Return the [X, Y] coordinate for the center point of the cell that contains the specified text.  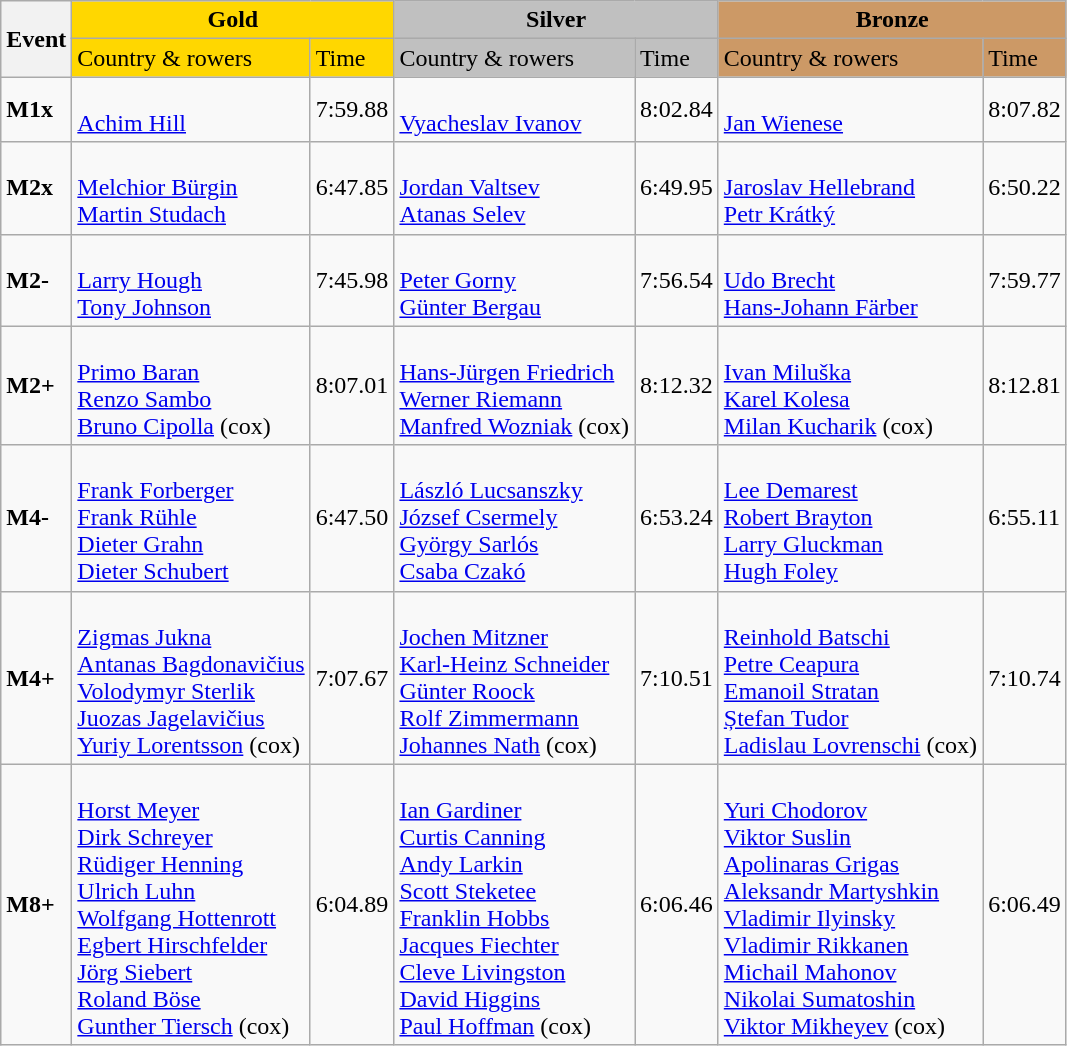
Ivan Miluška Karel Kolesa Milan Kucharik (cox) [850, 386]
Horst Meyer Dirk Schreyer Rüdiger Henning Ulrich Luhn Wolfgang Hottenrott Egbert Hirschfelder Jörg Siebert Roland Böse Gunther Tiersch (cox) [191, 904]
7:56.54 [677, 280]
Primo Baran Renzo Sambo Bruno Cipolla (cox) [191, 386]
Jan Wienese [850, 110]
7:45.98 [352, 280]
Udo Brecht Hans-Johann Färber [850, 280]
8:07.82 [1025, 110]
Jochen Mitzner Karl-Heinz Schneider Günter Roock Rolf Zimmermann Johannes Nath (cox) [514, 678]
6:49.95 [677, 188]
Zigmas Jukna Antanas Bagdonavičius Volodymyr Sterlik Juozas Jagelavičius Yuriy Lorentsson (cox) [191, 678]
Vyacheslav Ivanov [514, 110]
6:50.22 [1025, 188]
7:59.77 [1025, 280]
Lee Demarest Robert Brayton Larry Gluckman Hugh Foley [850, 518]
Gold [233, 20]
6:53.24 [677, 518]
M2x [36, 188]
6:06.46 [677, 904]
8:02.84 [677, 110]
M4- [36, 518]
6:55.11 [1025, 518]
7:07.67 [352, 678]
Jordan Valtsev Atanas Selev [514, 188]
Reinhold Batschi Petre Ceapura Emanoil Stratan Ștefan Tudor Ladislau Lovrenschi (cox) [850, 678]
6:06.49 [1025, 904]
M8+ [36, 904]
M1x [36, 110]
Silver [556, 20]
Bronze [892, 20]
7:10.74 [1025, 678]
6:47.85 [352, 188]
Melchior Bürgin Martin Studach [191, 188]
6:47.50 [352, 518]
8:12.81 [1025, 386]
8:12.32 [677, 386]
6:04.89 [352, 904]
M4+ [36, 678]
M2- [36, 280]
Frank Forberger Frank Rühle Dieter Grahn Dieter Schubert [191, 518]
M2+ [36, 386]
Peter Gorny Günter Bergau [514, 280]
Hans-Jürgen Friedrich Werner Riemann Manfred Wozniak (cox) [514, 386]
Event [36, 39]
7:59.88 [352, 110]
8:07.01 [352, 386]
Jaroslav Hellebrand Petr Krátký [850, 188]
7:10.51 [677, 678]
Achim Hill [191, 110]
Larry Hough Tony Johnson [191, 280]
Ian Gardiner Curtis Canning Andy Larkin Scott Steketee Franklin Hobbs Jacques Fiechter Cleve Livingston David Higgins Paul Hoffman (cox) [514, 904]
László Lucsanszky József Csermely György Sarlós Csaba Czakó [514, 518]
